Output the [X, Y] coordinate of the center of the cell containing the given text.  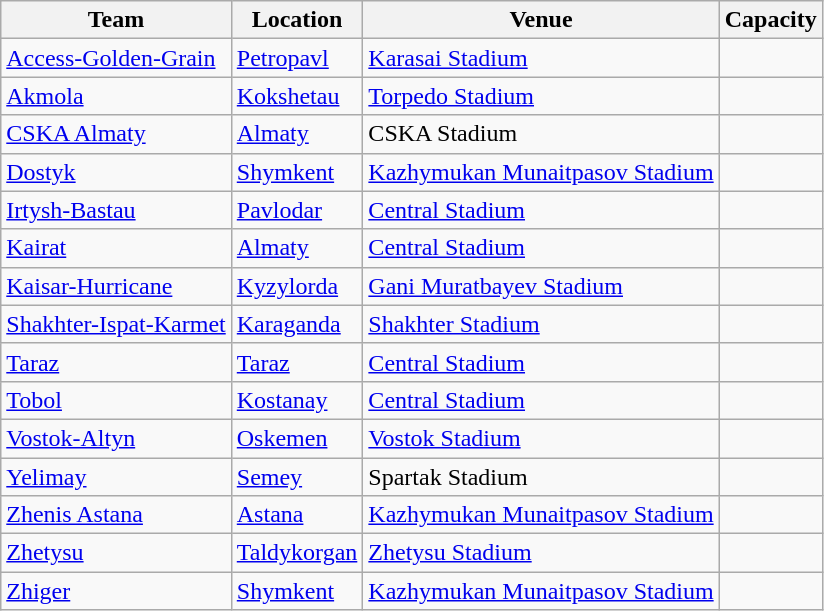
Location [297, 20]
Semey [297, 477]
Shakhter-Ispat-Karmet [116, 324]
Kostanay [297, 400]
Zhetysu [116, 553]
Gani Muratbayev Stadium [541, 286]
Kyzylorda [297, 286]
Karasai Stadium [541, 58]
Shakhter Stadium [541, 324]
Taldykorgan [297, 553]
Astana [297, 515]
Tobol [116, 400]
Kairat [116, 248]
Kaisar-Hurricane [116, 286]
Pavlodar [297, 210]
Access-Golden-Grain [116, 58]
Zhetysu Stadium [541, 553]
Oskemen [297, 438]
Zhenis Astana [116, 515]
Torpedo Stadium [541, 96]
Capacity [770, 20]
Zhiger [116, 591]
Petropavl [297, 58]
CSKA Stadium [541, 134]
Venue [541, 20]
Karaganda [297, 324]
Dostyk [116, 172]
Kokshetau [297, 96]
Vostok-Altyn [116, 438]
Spartak Stadium [541, 477]
Yelimay [116, 477]
Vostok Stadium [541, 438]
CSKA Almaty [116, 134]
Irtysh-Bastau [116, 210]
Team [116, 20]
Akmola [116, 96]
